Pinpoint the cell where the given text exists, returning its (x, y) midpoint coordinate. 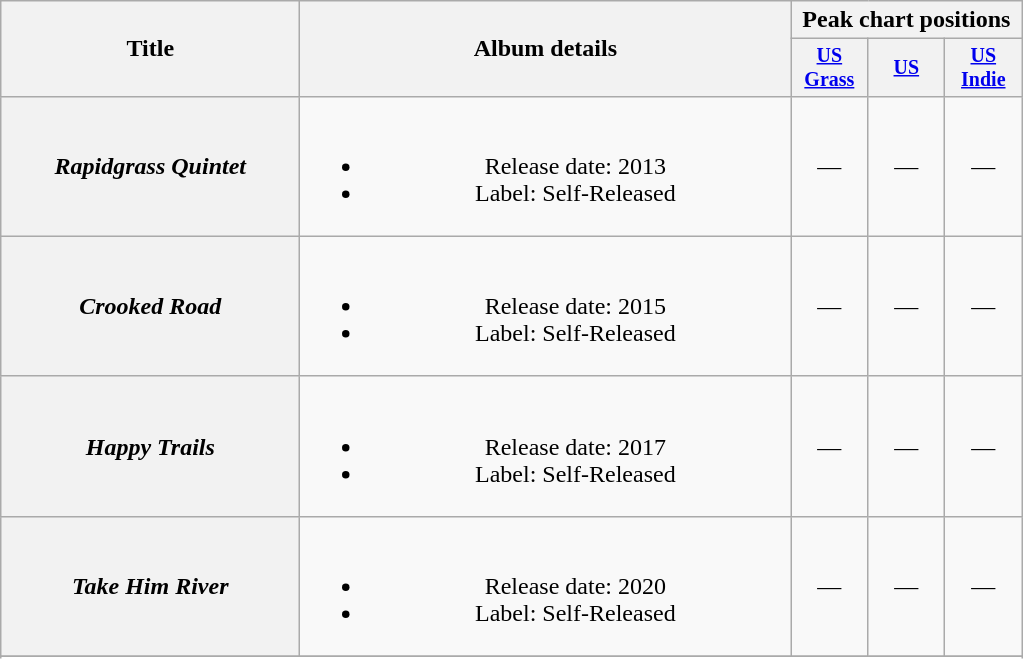
Crooked Road (150, 306)
Peak chart positions (906, 20)
Release date: 2020Label: Self-Released (546, 586)
US Grass (830, 68)
US (906, 68)
Album details (546, 49)
Release date: 2017Label: Self-Released (546, 446)
Rapidgrass Quintet (150, 166)
Take Him River (150, 586)
US Indie (984, 68)
Title (150, 49)
Release date: 2015Label: Self-Released (546, 306)
Release date: 2013Label: Self-Released (546, 166)
Happy Trails (150, 446)
